Provide the [X, Y] coordinate of the cell's center where the given text is located.  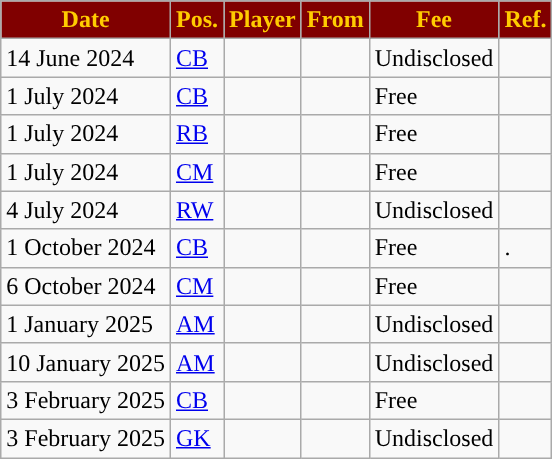
. [526, 248]
RB [196, 134]
4 July 2024 [86, 210]
Player [263, 20]
1 January 2025 [86, 324]
Pos. [196, 20]
14 June 2024 [86, 58]
6 October 2024 [86, 286]
1 October 2024 [86, 248]
10 January 2025 [86, 362]
Date [86, 20]
From [335, 20]
GK [196, 438]
Fee [434, 20]
Ref. [526, 20]
RW [196, 210]
